Provide the (X, Y) coordinate of the cell's center where the given text is located.  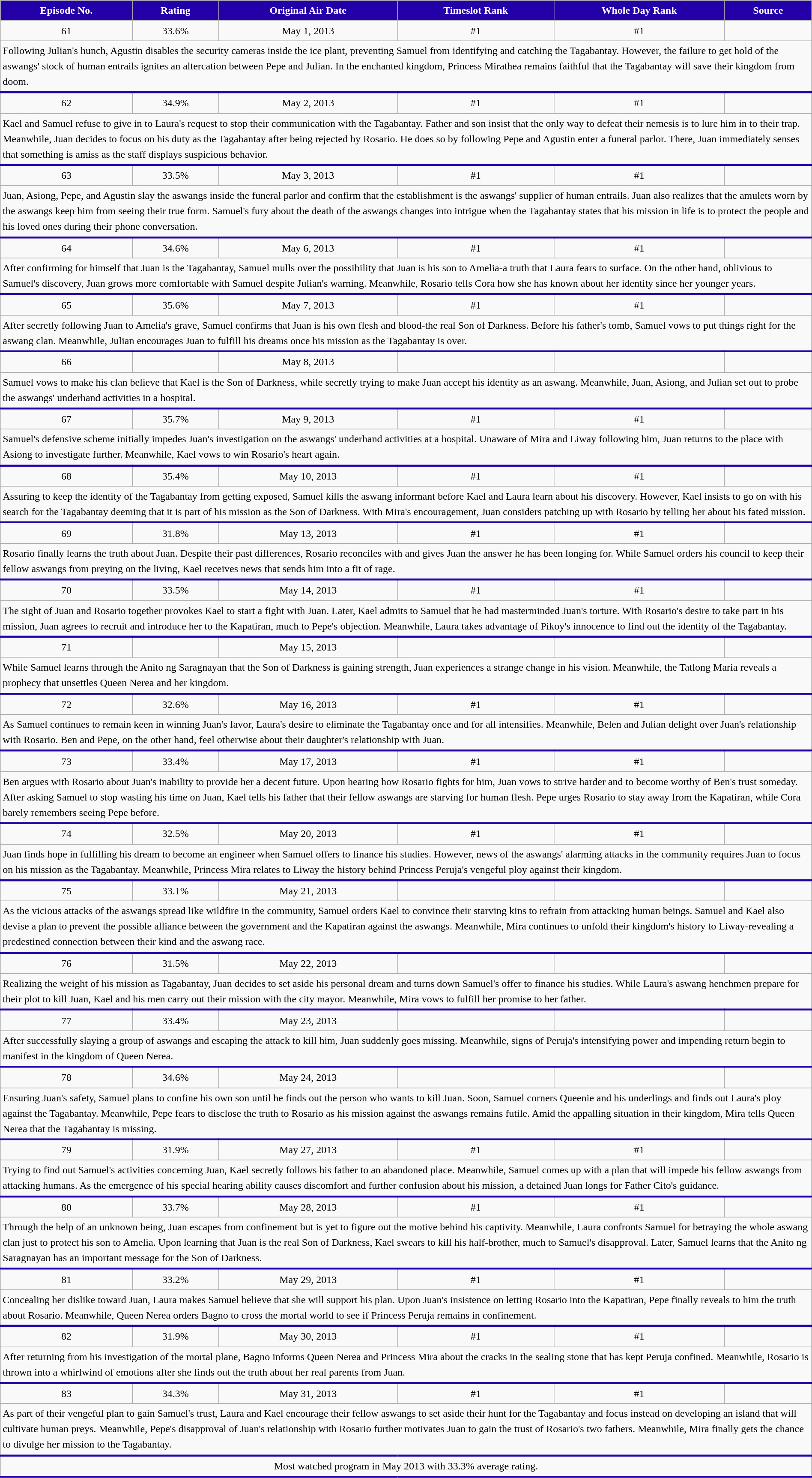
31.5% (176, 963)
May 13, 2013 (307, 533)
May 21, 2013 (307, 890)
75 (66, 890)
63 (66, 176)
33.1% (176, 890)
73 (66, 761)
May 28, 2013 (307, 1207)
Whole Day Rank (639, 10)
78 (66, 1077)
May 29, 2013 (307, 1280)
81 (66, 1280)
70 (66, 590)
72 (66, 705)
82 (66, 1336)
May 22, 2013 (307, 963)
May 10, 2013 (307, 476)
May 9, 2013 (307, 419)
Most watched program in May 2013 with 33.3% average rating. (406, 1466)
34.3% (176, 1394)
May 27, 2013 (307, 1150)
35.4% (176, 476)
67 (66, 419)
May 7, 2013 (307, 305)
33.6% (176, 31)
35.7% (176, 419)
Episode No. (66, 10)
May 14, 2013 (307, 590)
May 8, 2013 (307, 362)
May 6, 2013 (307, 248)
71 (66, 647)
May 1, 2013 (307, 31)
80 (66, 1207)
68 (66, 476)
May 31, 2013 (307, 1394)
83 (66, 1394)
61 (66, 31)
79 (66, 1150)
May 16, 2013 (307, 705)
31.8% (176, 533)
69 (66, 533)
May 2, 2013 (307, 103)
77 (66, 1020)
33.7% (176, 1207)
33.2% (176, 1280)
May 30, 2013 (307, 1336)
May 20, 2013 (307, 834)
Timeslot Rank (476, 10)
74 (66, 834)
35.6% (176, 305)
76 (66, 963)
62 (66, 103)
May 3, 2013 (307, 176)
Original Air Date (307, 10)
65 (66, 305)
May 15, 2013 (307, 647)
32.6% (176, 705)
Source (768, 10)
34.9% (176, 103)
64 (66, 248)
May 24, 2013 (307, 1077)
66 (66, 362)
May 23, 2013 (307, 1020)
Rating (176, 10)
May 17, 2013 (307, 761)
32.5% (176, 834)
